Extract the [X, Y] coordinate from the center of the cell holding the provided text.  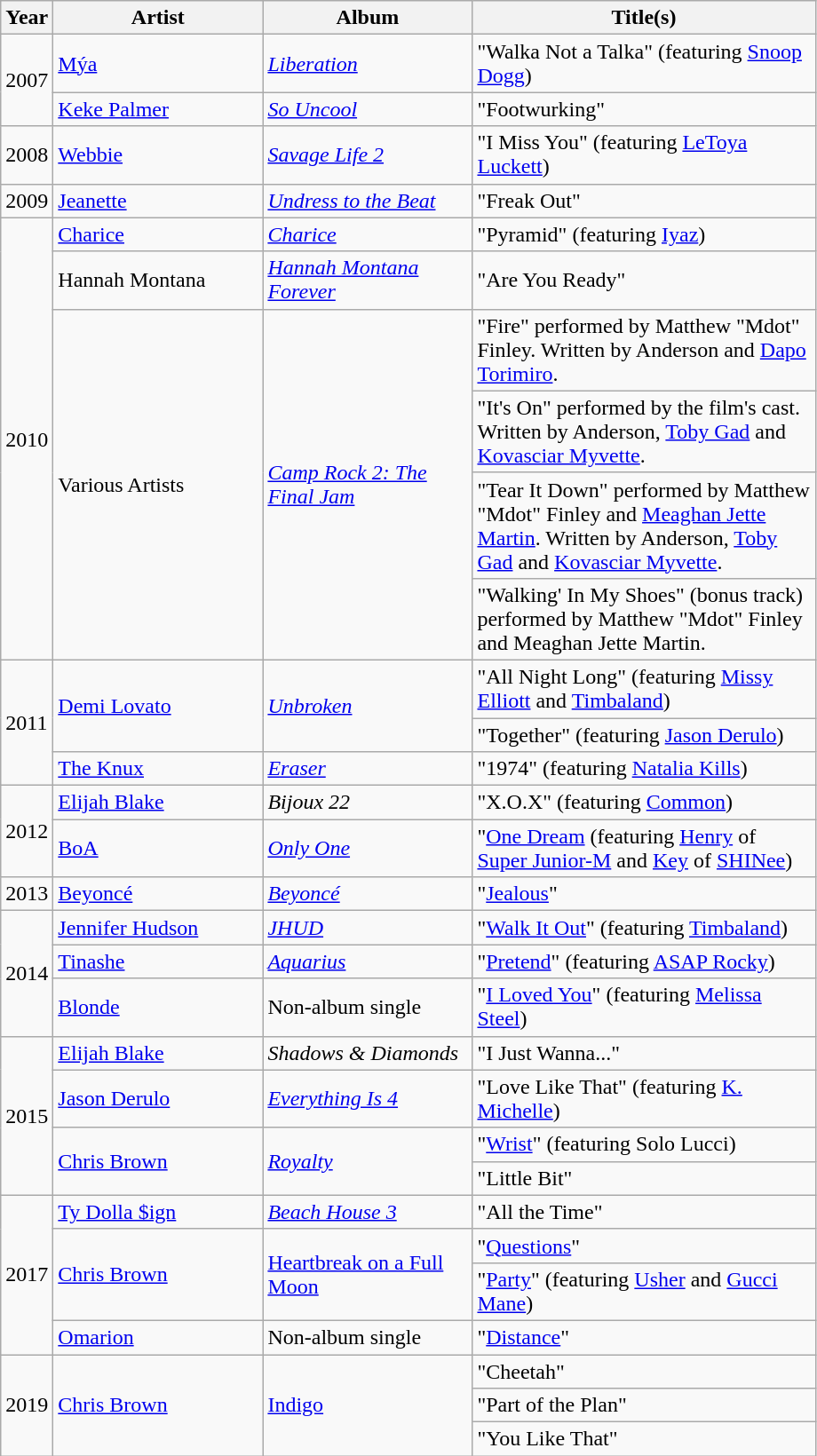
JHUD [368, 928]
Tinashe [158, 961]
2012 [27, 831]
2009 [27, 201]
"Walk It Out" (featuring Timbaland) [644, 928]
Webbie [158, 154]
"All Night Long" (featuring Missy Elliott and Timbaland) [644, 689]
"I Miss You" (featuring LeToya Luckett) [644, 154]
2011 [27, 723]
"It's On" performed by the film's cast. Written by Anderson, Toby Gad and Kovasciar Myvette. [644, 431]
Beach House 3 [368, 1212]
Demi Lovato [158, 705]
"Freak Out" [644, 201]
"X.O.X" (featuring Common) [644, 803]
Bijoux 22 [368, 803]
Savage Life 2 [368, 154]
The Knux [158, 769]
"One Dream (featuring Henry of Super Junior-M and Key of SHINee) [644, 849]
2014 [27, 973]
Keke Palmer [158, 109]
"All the Time" [644, 1212]
"1974" (featuring Natalia Kills) [644, 769]
2008 [27, 154]
Blonde [158, 1007]
Various Artists [158, 485]
Camp Rock 2: The Final Jam [368, 485]
Title(s) [644, 18]
"Fire" performed by Matthew "Mdot" Finley. Written by Anderson and Dapo Torimiro. [644, 350]
"Distance" [644, 1337]
Indigo [368, 1405]
"Questions" [644, 1246]
2007 [27, 80]
"Jealous" [644, 894]
"Part of the Plan" [644, 1405]
Album [368, 18]
2015 [27, 1115]
Ty Dolla $ign [158, 1212]
Artist [158, 18]
2017 [27, 1275]
"Party" (featuring Usher and Gucci Mane) [644, 1291]
2010 [27, 439]
"Footwurking" [644, 109]
"Walking' In My Shoes" (bonus track) performed by Matthew "Mdot" Finley and Meaghan Jette Martin. [644, 619]
"I Loved You" (featuring Melissa Steel) [644, 1007]
Liberation [368, 64]
Everything Is 4 [368, 1099]
"Tear It Down" performed by Matthew "Mdot" Finley and Meaghan Jette Martin. Written by Anderson, Toby Gad and Kovasciar Myvette. [644, 526]
Eraser [368, 769]
"Wrist" (featuring Solo Lucci) [644, 1144]
Jason Derulo [158, 1099]
Aquarius [368, 961]
Only One [368, 849]
"Are You Ready" [644, 281]
Mýa [158, 64]
2019 [27, 1405]
BoA [158, 849]
Shadows & Diamonds [368, 1053]
Heartbreak on a Full Moon [368, 1275]
"Together" (featuring Jason Derulo) [644, 734]
Jeanette [158, 201]
Omarion [158, 1337]
Hannah Montana Forever [368, 281]
"I Just Wanna..." [644, 1053]
Hannah Montana [158, 281]
2013 [27, 894]
"Cheetah" [644, 1372]
Year [27, 18]
"Walka Not a Talka" (featuring Snoop Dogg) [644, 64]
Unbroken [368, 705]
So Uncool [368, 109]
"Pretend" (featuring ASAP Rocky) [644, 961]
Undress to the Beat [368, 201]
Jennifer Hudson [158, 928]
"Love Like That" (featuring K. Michelle) [644, 1099]
"Pyramid" (featuring Iyaz) [644, 234]
"Little Bit" [644, 1178]
"You Like That" [644, 1439]
Royalty [368, 1161]
